Output the (x, y) coordinate of the center of the cell containing the given text.  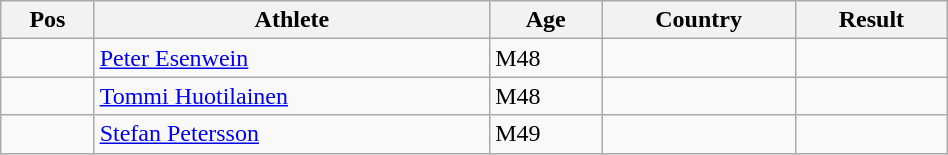
Country (699, 20)
Pos (48, 20)
Age (546, 20)
Result (872, 20)
M49 (546, 134)
Stefan Petersson (292, 134)
Athlete (292, 20)
Peter Esenwein (292, 58)
Tommi Huotilainen (292, 96)
